From the cell containing the given text, extract its center point as (x, y) coordinate. 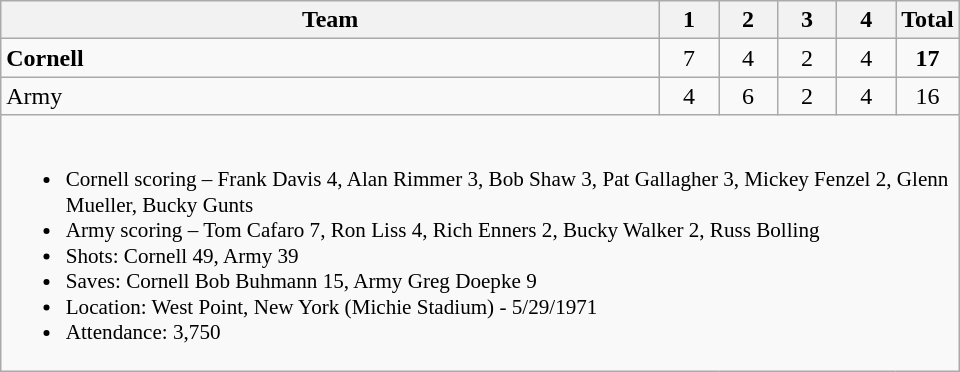
Total (928, 20)
Team (330, 20)
6 (748, 96)
3 (808, 20)
17 (928, 58)
1 (688, 20)
16 (928, 96)
Cornell (330, 58)
Army (330, 96)
7 (688, 58)
